Search for the cell housing the specified text and yield its [X, Y] center coordinate. 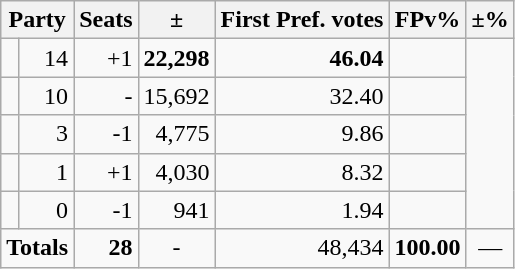
0 [46, 210]
46.04 [302, 58]
9.86 [302, 134]
941 [176, 210]
FPv% [428, 20]
1 [46, 172]
14 [46, 58]
4,775 [176, 134]
First Pref. votes [302, 20]
Seats [106, 20]
1.94 [302, 210]
Totals [38, 248]
3 [46, 134]
22,298 [176, 58]
4,030 [176, 172]
48,434 [302, 248]
15,692 [176, 96]
100.00 [428, 248]
8.32 [302, 172]
Party [38, 20]
32.40 [302, 96]
28 [106, 248]
± [176, 20]
±% [490, 20]
— [490, 248]
10 [46, 96]
